Capture the cell that displays the provided text and extract its (x, y) central coordinate. 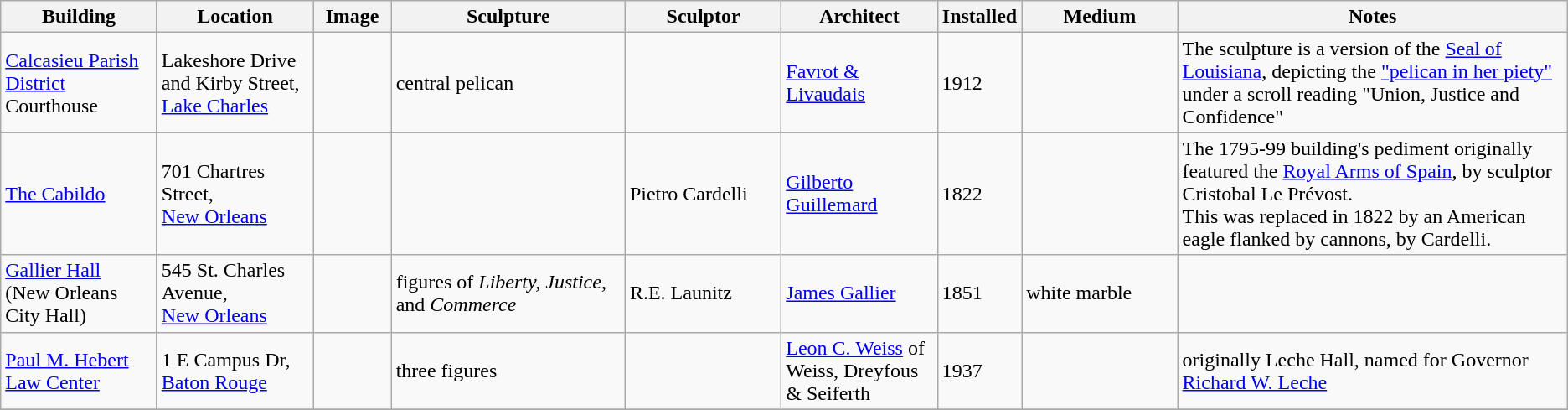
Pietro Cardelli (703, 194)
The Cabildo (79, 194)
Leon C. Weiss of Weiss, Dreyfous & Seiferth (859, 371)
545 St. Charles Avenue,New Orleans (235, 293)
Location (235, 17)
Gilberto Guillemard (859, 194)
Calcasieu Parish District Courthouse (79, 82)
Building (79, 17)
Lakeshore Drive and Kirby Street, Lake Charles (235, 82)
white marble (1100, 293)
701 Chartres Street,New Orleans (235, 194)
1851 (979, 293)
Sculpture (508, 17)
figures of Liberty, Justice, and Commerce (508, 293)
Medium (1100, 17)
Favrot & Livaudais (859, 82)
The sculpture is a version of the Seal of Louisiana, depicting the "pelican in her piety" under a scroll reading "Union, Justice and Confidence" (1372, 82)
three figures (508, 371)
1912 (979, 82)
central pelican (508, 82)
R.E. Launitz (703, 293)
originally Leche Hall, named for Governor Richard W. Leche (1372, 371)
1937 (979, 371)
James Gallier (859, 293)
1 E Campus Dr,Baton Rouge (235, 371)
Notes (1372, 17)
Gallier Hall(New Orleans City Hall) (79, 293)
Sculptor (703, 17)
Installed (979, 17)
1822 (979, 194)
Architect (859, 17)
Paul M. Hebert Law Center (79, 371)
Image (352, 17)
